Search for the cell housing the specified text and yield its [X, Y] center coordinate. 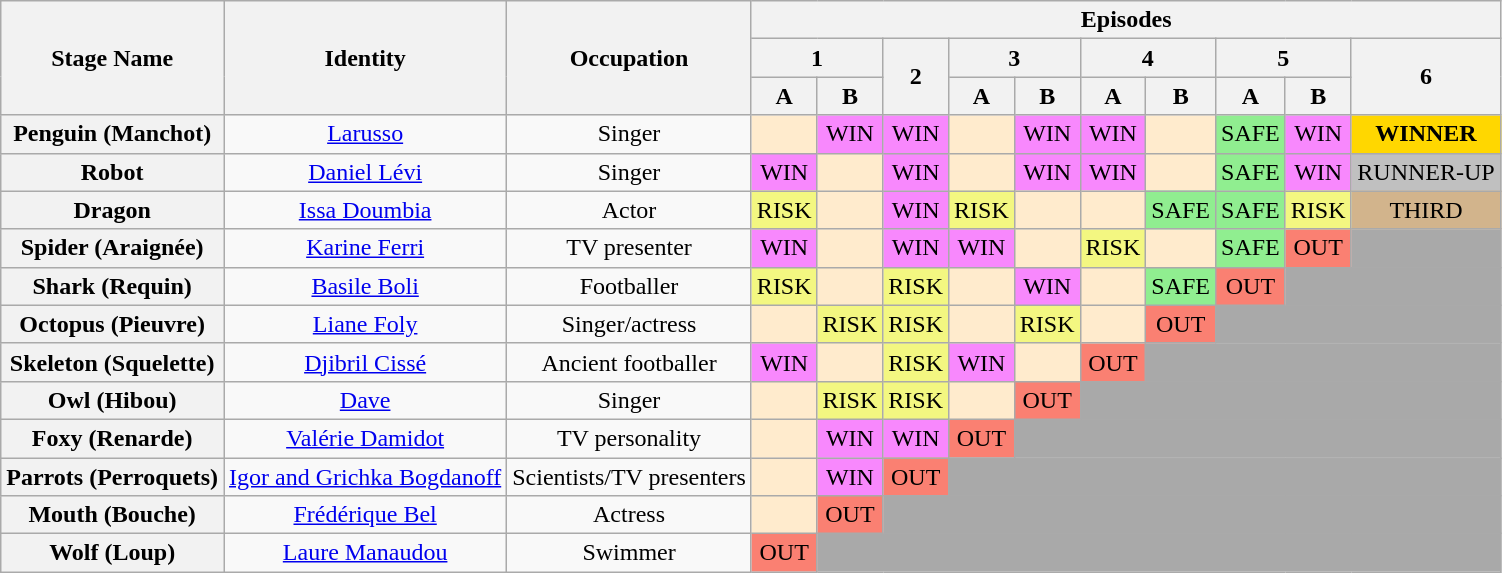
Foxy (Renarde) [112, 438]
RUNNER-UP [1426, 172]
Ancient footballer [630, 362]
Wolf (Loup) [112, 553]
Footballer [630, 286]
Parrots (Perroquets) [112, 477]
4 [1148, 58]
2 [916, 77]
Spider (Araignée) [112, 248]
Dave [366, 400]
TV presenter [630, 248]
Owl (Hibou) [112, 400]
WINNER [1426, 134]
1 [816, 58]
Singer/actress [630, 324]
6 [1426, 77]
3 [1014, 58]
Igor and Grichka Bogdanoff [366, 477]
Penguin (Manchot) [112, 134]
Robot [112, 172]
Occupation [630, 58]
Dragon [112, 210]
Identity [366, 58]
Stage Name [112, 58]
Daniel Lévi [366, 172]
Octopus (Pieuvre) [112, 324]
Basile Boli [366, 286]
Larusso [366, 134]
Shark (Requin) [112, 286]
Valérie Damidot [366, 438]
Issa Doumbia [366, 210]
Djibril Cissé [366, 362]
THIRD [1426, 210]
Actress [630, 515]
Swimmer [630, 553]
TV personality [630, 438]
Laure Manaudou [366, 553]
Scientists/TV presenters [630, 477]
Actor [630, 210]
Liane Foly [366, 324]
Karine Ferri [366, 248]
5 [1284, 58]
Episodes [1126, 20]
Mouth (Bouche) [112, 515]
Skeleton (Squelette) [112, 362]
Frédérique Bel [366, 515]
